For the text-containing cell, return its midpoint in [x, y] coordinate format. 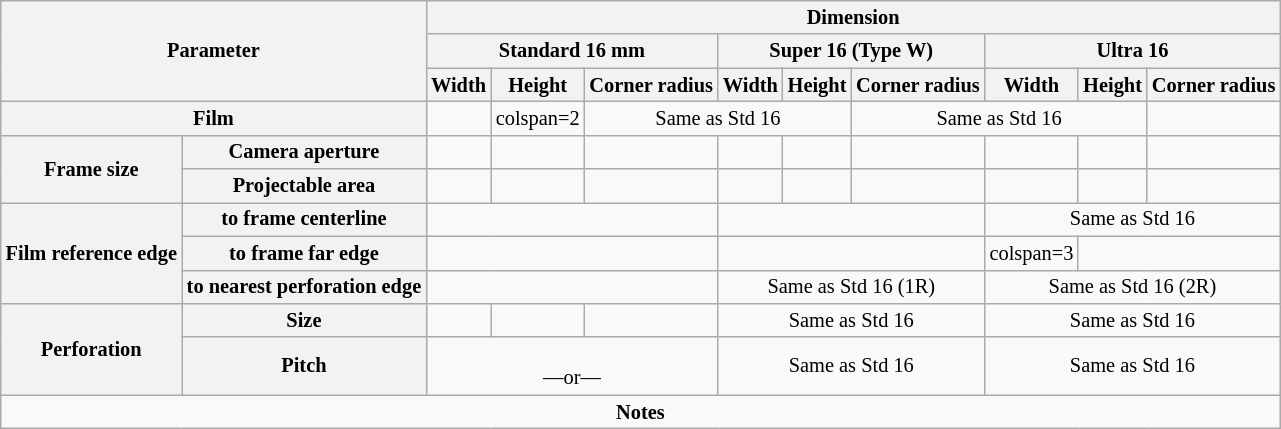
Notes [640, 412]
Super 16 (Type W) [852, 51]
to frame centerline [304, 219]
Frame size [92, 168]
—or— [572, 366]
Camera aperture [304, 152]
Dimension [853, 17]
Ultra 16 [1133, 51]
colspan=3 [1032, 253]
Perforation [92, 348]
Parameter [214, 50]
Film [214, 118]
Same as Std 16 (2R) [1133, 287]
Projectable area [304, 186]
to frame far edge [304, 253]
Standard 16 mm [572, 51]
to nearest perforation edge [304, 287]
Size [304, 320]
Pitch [304, 366]
colspan=2 [538, 118]
Same as Std 16 (1R) [852, 287]
Film reference edge [92, 252]
